Detect which cell encompasses the target text, then output its (x, y) center coordinate. 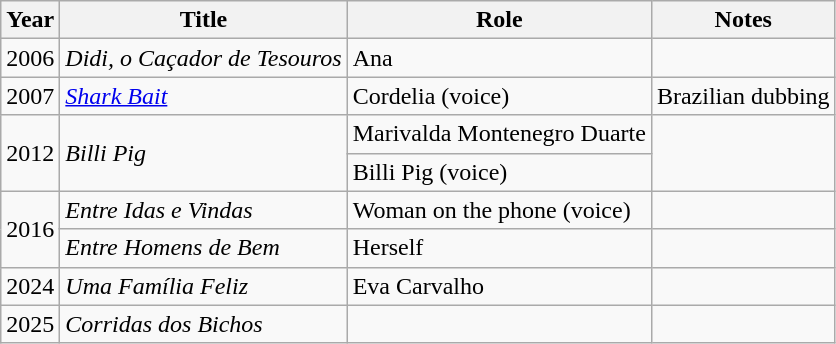
Entre Homens de Bem (204, 248)
Billi Pig (204, 153)
Billi Pig (voice) (499, 172)
Title (204, 20)
2024 (30, 286)
Role (499, 20)
2006 (30, 58)
Entre Idas e Vindas (204, 210)
Corridas dos Bichos (204, 324)
Didi, o Caçador de Tesouros (204, 58)
Woman on the phone (voice) (499, 210)
Year (30, 20)
2025 (30, 324)
Marivalda Montenegro Duarte (499, 134)
Brazilian dubbing (743, 96)
Shark Bait (204, 96)
Uma Família Feliz (204, 286)
Ana (499, 58)
2016 (30, 229)
Herself (499, 248)
Eva Carvalho (499, 286)
2007 (30, 96)
2012 (30, 153)
Notes (743, 20)
Cordelia (voice) (499, 96)
